For the text-containing cell, return its midpoint in (X, Y) coordinate format. 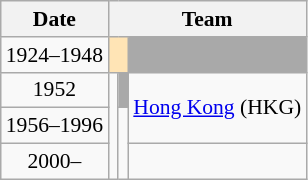
1952 (54, 90)
2000– (54, 162)
Team (207, 19)
1924–1948 (54, 55)
1956–1996 (54, 126)
Hong Kong (HKG) (217, 108)
Date (54, 19)
